Extract the (X, Y) coordinate from the center of the cell holding the provided text.  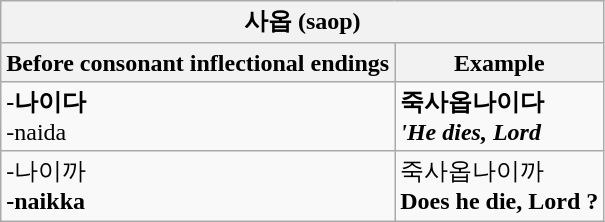
죽사옵나이까Does he die, Lord ? (500, 186)
사옵 (saop) (302, 22)
Before consonant inflectional endings (198, 62)
죽사옵나이다'He dies, Lord (500, 116)
Example (500, 62)
-나이까-naikka (198, 186)
-나이다-naida (198, 116)
